Locate the cell with the specified text and output its [X, Y] center coordinate. 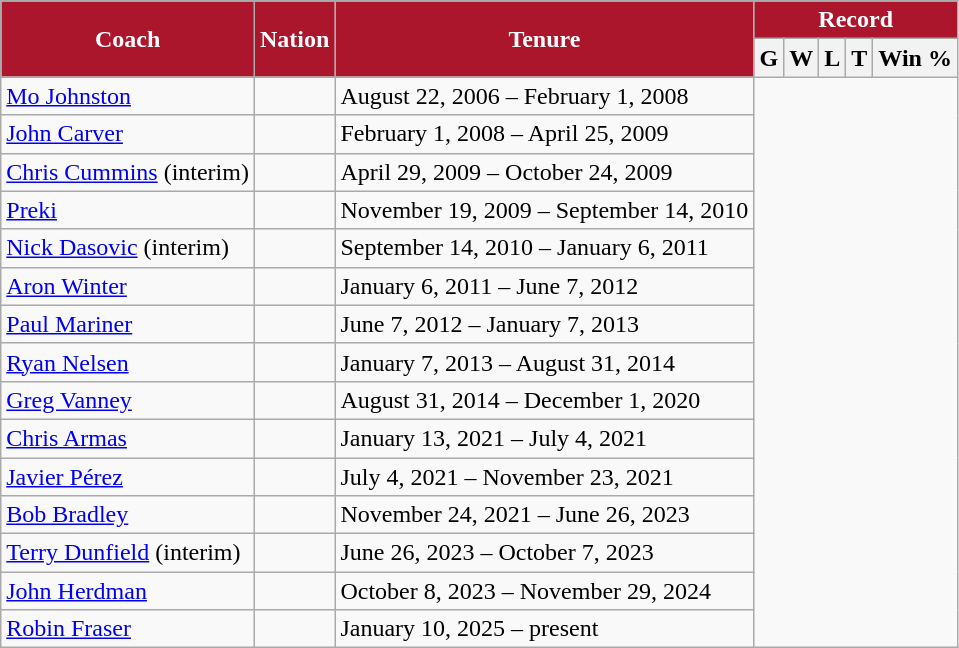
Greg Vanney [128, 400]
John Herdman [128, 591]
January 13, 2021 – July 4, 2021 [544, 438]
Win % [916, 58]
Ryan Nelsen [128, 362]
June 7, 2012 – January 7, 2013 [544, 324]
Robin Fraser [128, 629]
October 8, 2023 – November 29, 2024 [544, 591]
Mo Johnston [128, 96]
January 7, 2013 – August 31, 2014 [544, 362]
January 10, 2025 – present [544, 629]
January 6, 2011 – June 7, 2012 [544, 286]
November 19, 2009 – September 14, 2010 [544, 210]
Paul Mariner [128, 324]
Bob Bradley [128, 515]
Javier Pérez [128, 477]
T [860, 58]
Chris Cummins (interim) [128, 172]
John Carver [128, 134]
Terry Dunfield (interim) [128, 553]
August 31, 2014 – December 1, 2020 [544, 400]
G [769, 58]
Preki [128, 210]
February 1, 2008 – April 25, 2009 [544, 134]
November 24, 2021 – June 26, 2023 [544, 515]
June 26, 2023 – October 7, 2023 [544, 553]
August 22, 2006 – February 1, 2008 [544, 96]
Coach [128, 39]
April 29, 2009 – October 24, 2009 [544, 172]
W [802, 58]
Nation [294, 39]
Chris Armas [128, 438]
July 4, 2021 – November 23, 2021 [544, 477]
L [832, 58]
September 14, 2010 – January 6, 2011 [544, 248]
Nick Dasovic (interim) [128, 248]
Aron Winter [128, 286]
Record [856, 20]
Tenure [544, 39]
